Capture the cell that displays the provided text and extract its [x, y] central coordinate. 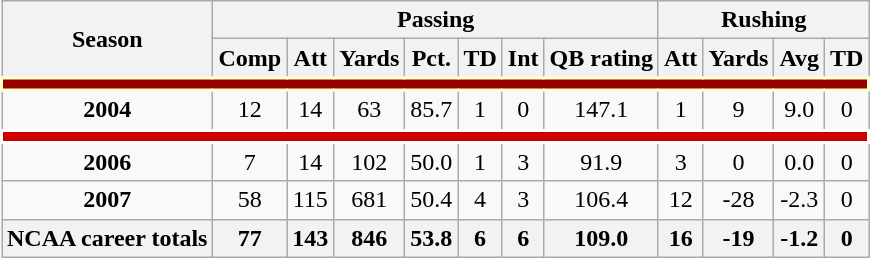
63 [370, 110]
Rushing [764, 20]
-28 [738, 200]
846 [370, 238]
91.9 [601, 162]
58 [250, 200]
147.1 [601, 110]
109.0 [601, 238]
2004 [108, 110]
QB rating [601, 58]
4 [480, 200]
115 [310, 200]
50.4 [432, 200]
-2.3 [800, 200]
50.0 [432, 162]
-19 [738, 238]
Avg [800, 58]
Passing [436, 20]
9 [738, 110]
53.8 [432, 238]
7 [250, 162]
Pct. [432, 58]
0.0 [800, 162]
16 [680, 238]
102 [370, 162]
NCAA career totals [108, 238]
106.4 [601, 200]
2007 [108, 200]
Int [523, 58]
-1.2 [800, 238]
Comp [250, 58]
143 [310, 238]
77 [250, 238]
2006 [108, 162]
681 [370, 200]
85.7 [432, 110]
9.0 [800, 110]
Season [108, 40]
